Return (x, y) of the center of cell containing provided text 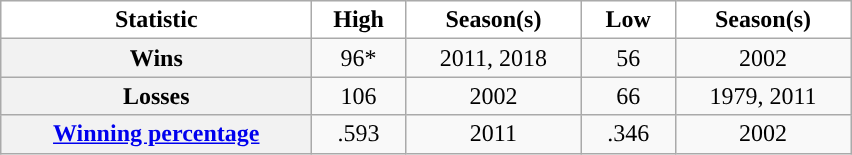
56 (628, 58)
2011 (493, 134)
2011, 2018 (493, 58)
Winning percentage (156, 134)
.593 (359, 134)
Low (628, 20)
96* (359, 58)
66 (628, 96)
Statistic (156, 20)
Losses (156, 96)
High (359, 20)
1979, 2011 (763, 96)
.346 (628, 134)
106 (359, 96)
Wins (156, 58)
